Provide the [X, Y] coordinate of the cell's center where the given text is located.  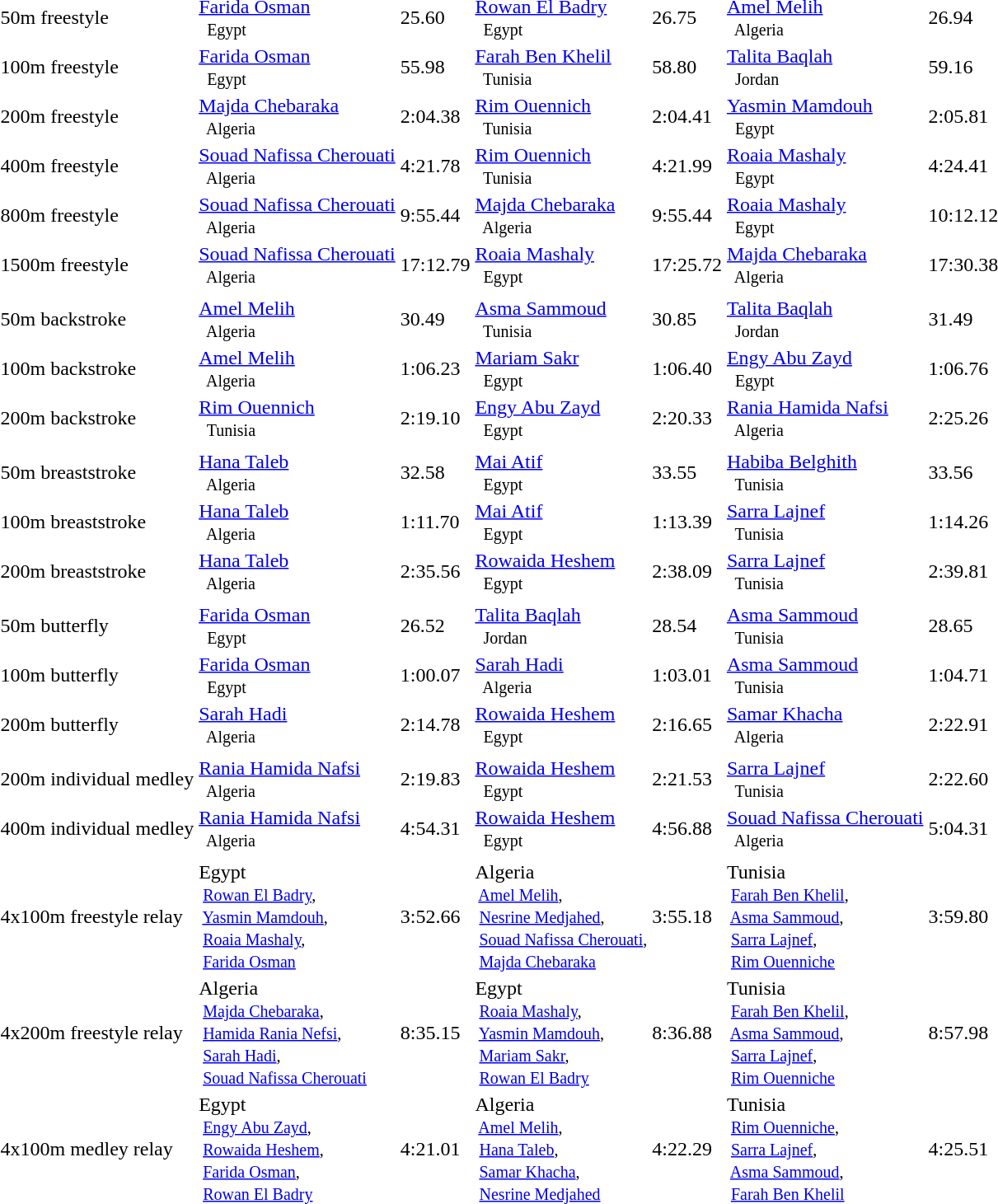
Algeria Amel Melih, Nesrine Medjahed, Souad Nafissa Cherouati, Majda Chebaraka [561, 916]
Habiba Belghith Tunisia [825, 473]
1:13.39 [687, 522]
2:19.83 [435, 780]
3:52.66 [435, 916]
Yasmin Mamdouh Egypt [825, 117]
58.80 [687, 68]
2:04.38 [435, 117]
55.98 [435, 68]
17:12.79 [435, 265]
Farah Ben Khelil Tunisia [561, 68]
33.55 [687, 473]
3:55.18 [687, 916]
2:19.10 [435, 419]
30.85 [687, 320]
4:54.31 [435, 829]
30.49 [435, 320]
2:35.56 [435, 572]
1:06.40 [687, 369]
28.54 [687, 626]
2:38.09 [687, 572]
8:35.15 [435, 1033]
Egypt Roaia Mashaly, Yasmin Mamdouh, Mariam Sakr, Rowan El Badry [561, 1033]
Algeria Majda Chebaraka, Hamida Rania Nefsi, Sarah Hadi, Souad Nafissa Cherouati [298, 1033]
1:00.07 [435, 676]
2:20.33 [687, 419]
2:21.53 [687, 780]
4:56.88 [687, 829]
2:14.78 [435, 725]
Egypt Rowan El Badry, Yasmin Mamdouh, Roaia Mashaly, Farida Osman [298, 916]
1:03.01 [687, 676]
Mariam Sakr Egypt [561, 369]
2:04.41 [687, 117]
8:36.88 [687, 1033]
4:21.99 [687, 166]
32.58 [435, 473]
4:21.78 [435, 166]
17:25.72 [687, 265]
26.52 [435, 626]
1:11.70 [435, 522]
1:06.23 [435, 369]
Samar Khacha Algeria [825, 725]
2:16.65 [687, 725]
